Search for the cell housing the specified text and yield its [x, y] center coordinate. 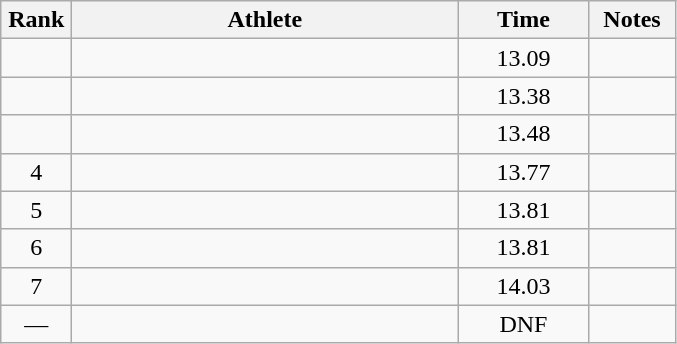
13.48 [524, 134]
13.09 [524, 58]
6 [36, 248]
Notes [632, 20]
13.38 [524, 96]
4 [36, 172]
14.03 [524, 286]
Rank [36, 20]
Time [524, 20]
5 [36, 210]
Athlete [265, 20]
— [36, 324]
DNF [524, 324]
13.77 [524, 172]
7 [36, 286]
